Scan for the cell matching the given text and deliver its (X, Y) coordinate at center. 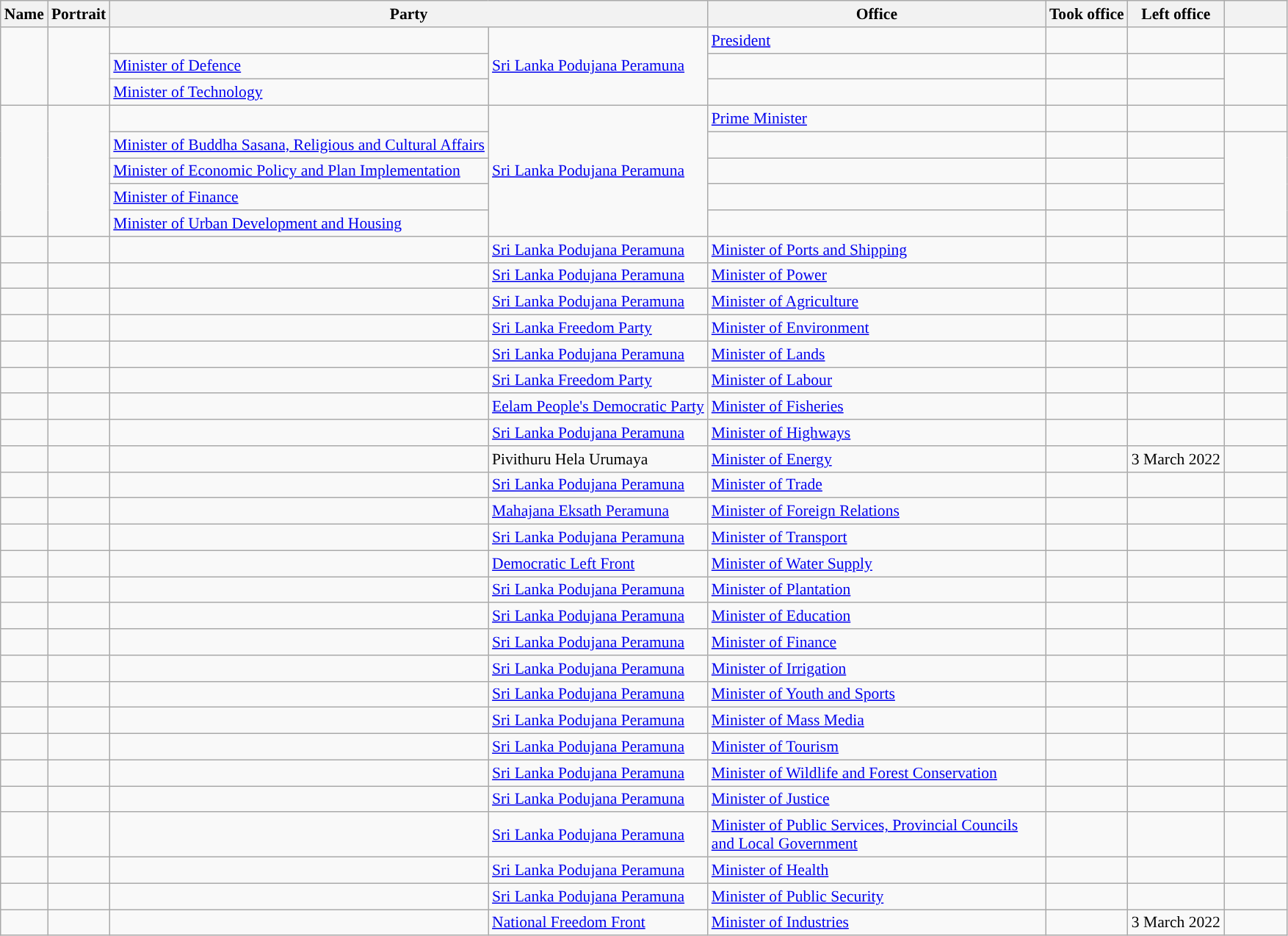
Left office (1176, 14)
Minister of Plantation (877, 590)
Minister of Ports and Shipping (877, 250)
Minister of Mass Media (877, 721)
Minister of Industries (877, 923)
Democratic Left Front (598, 564)
Took office (1087, 14)
Minister of Education (877, 616)
Minister of Power (877, 276)
Minister of Technology (299, 93)
Name (24, 14)
Minister of Wildlife and Forest Conservation (877, 773)
Prime Minister (877, 119)
Minister of Health (877, 871)
Minister of Tourism (877, 747)
Minister of Fisheries (877, 407)
Portrait (79, 14)
Eelam People's Democratic Party (598, 407)
Minister of Justice (877, 799)
Mahajana Eksath Peramuna (598, 511)
Minister of Youth and Sports (877, 694)
Minister of Lands (877, 354)
Minister of Public Services, Provincial Councils and Local Government (877, 835)
Minister of Buddha Sasana, Religious and Cultural Affairs (299, 145)
Minister of Irrigation (877, 669)
Minister of Foreign Relations (877, 511)
Minister of Transport (877, 538)
National Freedom Front (598, 923)
Party (408, 14)
Minister of Environment (877, 328)
Minister of Energy (877, 459)
Minister of Economic Policy and Plan Implementation (299, 171)
Minister of Trade (877, 485)
Minister of Highways (877, 433)
President (877, 40)
Pivithuru Hela Urumaya (598, 459)
Minister of Public Security (877, 896)
Minister of Defence (299, 66)
Minister of Urban Development and Housing (299, 223)
Office (877, 14)
Minister of Agriculture (877, 302)
Minister of Labour (877, 381)
Minister of Water Supply (877, 564)
